Return [X, Y] of the center of cell containing provided text 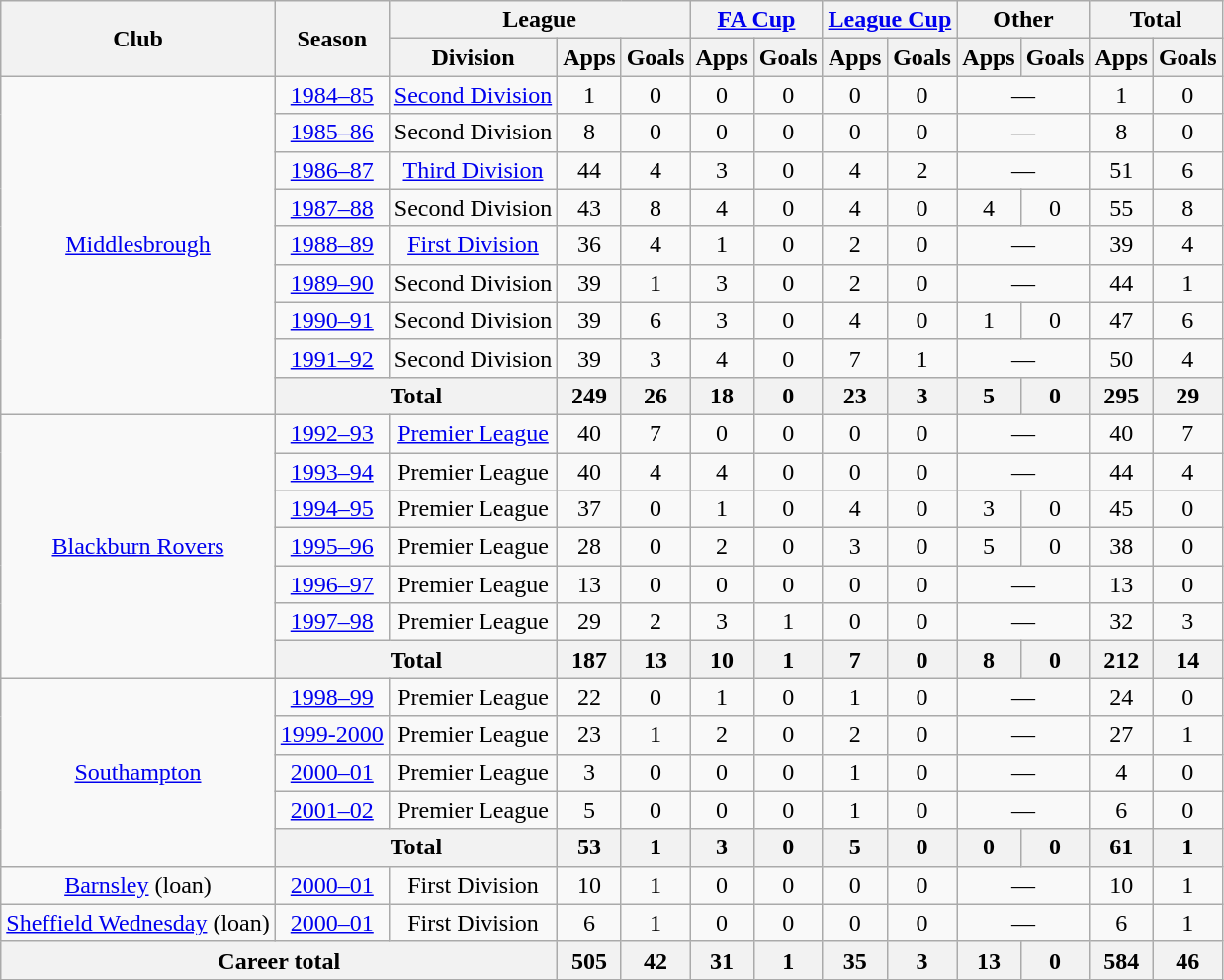
1993–94 [332, 472]
1997–98 [332, 622]
1996–97 [332, 584]
46 [1187, 960]
53 [589, 847]
26 [656, 396]
27 [1121, 735]
1999-2000 [332, 735]
295 [1121, 396]
28 [589, 547]
37 [589, 509]
249 [589, 396]
1990–91 [332, 320]
Other [1023, 20]
45 [1121, 509]
1988–89 [332, 245]
Division [473, 57]
31 [722, 960]
Barnsley (loan) [138, 885]
1984–85 [332, 95]
FA Cup [756, 20]
36 [589, 245]
47 [1121, 320]
1995–96 [332, 547]
1986–87 [332, 170]
Blackburn Rovers [138, 546]
18 [722, 396]
Season [332, 39]
187 [589, 660]
61 [1121, 847]
League Cup [890, 20]
Third Division [473, 170]
Sheffield Wednesday (loan) [138, 923]
51 [1121, 170]
55 [1121, 208]
2001–02 [332, 810]
584 [1121, 960]
1987–88 [332, 208]
43 [589, 208]
Club [138, 39]
Career total [279, 960]
League [540, 20]
24 [1121, 697]
14 [1187, 660]
38 [1121, 547]
212 [1121, 660]
35 [854, 960]
50 [1121, 358]
1992–93 [332, 433]
1994–95 [332, 509]
32 [1121, 622]
42 [656, 960]
22 [589, 697]
Middlesbrough [138, 245]
1985–86 [332, 133]
1991–92 [332, 358]
1989–90 [332, 283]
505 [589, 960]
Southampton [138, 772]
1998–99 [332, 697]
